Provide the (X, Y) coordinate of the cell's center where the given text is located.  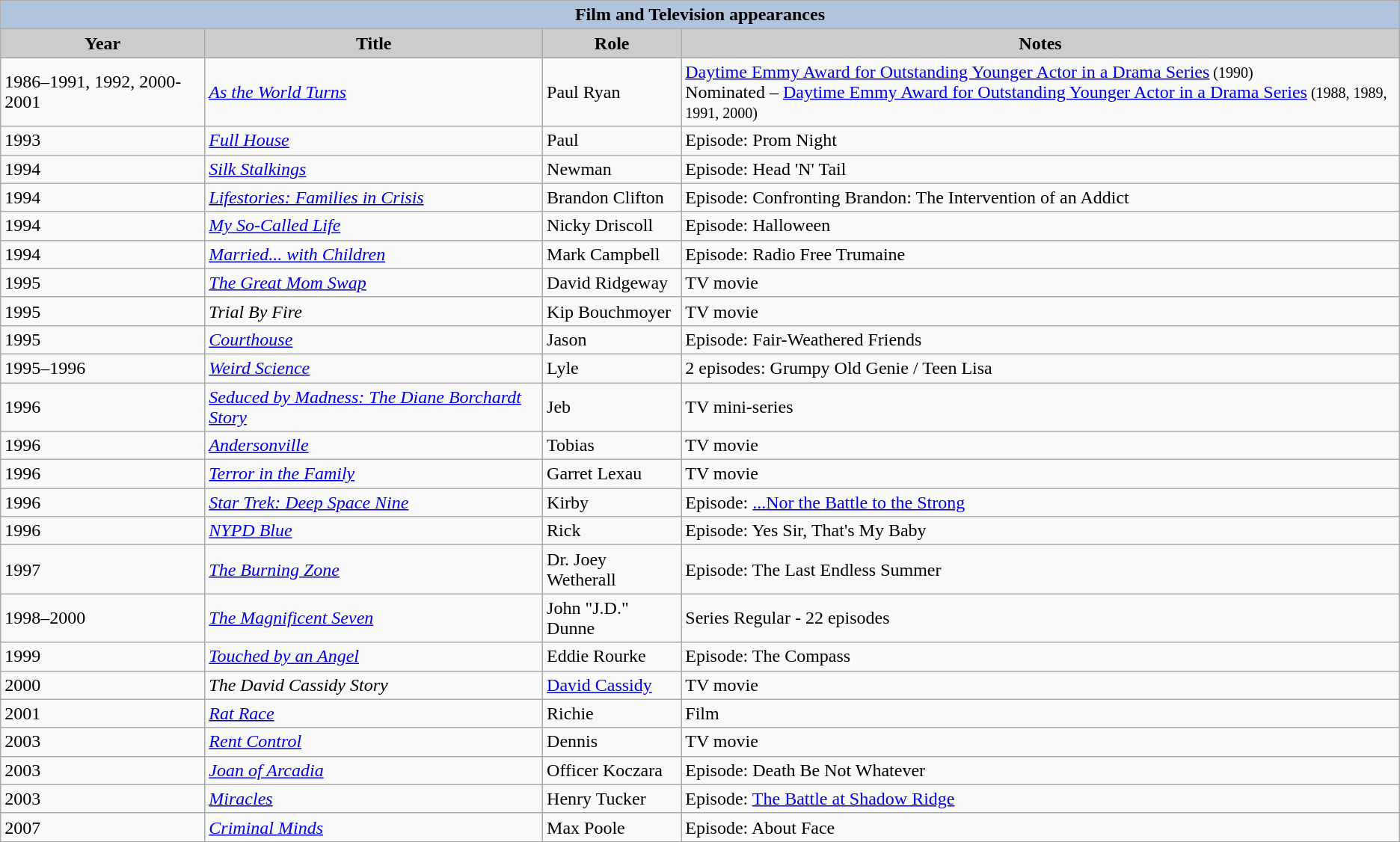
Weird Science (374, 368)
2000 (103, 685)
Title (374, 43)
Garret Lexau (612, 474)
Max Poole (612, 827)
Andersonville (374, 446)
Series Regular - 22 episodes (1040, 618)
The Burning Zone (374, 570)
2 episodes: Grumpy Old Genie / Teen Lisa (1040, 368)
Role (612, 43)
Criminal Minds (374, 827)
Episode: Confronting Brandon: The Intervention of an Addict (1040, 197)
The Magnificent Seven (374, 618)
Eddie Rourke (612, 657)
Film and Television appearances (700, 15)
Henry Tucker (612, 799)
Dennis (612, 742)
2007 (103, 827)
NYPD Blue (374, 531)
David Cassidy (612, 685)
Kip Bouchmoyer (612, 311)
Tobias (612, 446)
My So-Called Life (374, 226)
Richie (612, 713)
Star Trek: Deep Space Nine (374, 503)
Episode: Radio Free Trumaine (1040, 254)
Kirby (612, 503)
Miracles (374, 799)
Episode: The Compass (1040, 657)
Lyle (612, 368)
2001 (103, 713)
Film (1040, 713)
1997 (103, 570)
Rent Control (374, 742)
TV mini-series (1040, 407)
David Ridgeway (612, 283)
Seduced by Madness: The Diane Borchardt Story (374, 407)
Episode: The Battle at Shadow Ridge (1040, 799)
Brandon Clifton (612, 197)
Newman (612, 169)
Episode: Halloween (1040, 226)
Touched by an Angel (374, 657)
Terror in the Family (374, 474)
The David Cassidy Story (374, 685)
Jason (612, 339)
Married... with Children (374, 254)
Episode: Yes Sir, That's My Baby (1040, 531)
Notes (1040, 43)
Jeb (612, 407)
John "J.D." Dunne (612, 618)
Year (103, 43)
Episode: Prom Night (1040, 141)
Trial By Fire (374, 311)
Episode: Death Be Not Whatever (1040, 770)
Mark Campbell (612, 254)
Paul Ryan (612, 92)
1993 (103, 141)
Paul (612, 141)
Episode: ...Nor the Battle to the Strong (1040, 503)
Officer Koczara (612, 770)
Episode: About Face (1040, 827)
Courthouse (374, 339)
The Great Mom Swap (374, 283)
Joan of Arcadia (374, 770)
1999 (103, 657)
Full House (374, 141)
1998–2000 (103, 618)
Episode: The Last Endless Summer (1040, 570)
1986–1991, 1992, 2000-2001 (103, 92)
Silk Stalkings (374, 169)
Nicky Driscoll (612, 226)
Episode: Fair-Weathered Friends (1040, 339)
Rat Race (374, 713)
Dr. Joey Wetherall (612, 570)
Lifestories: Families in Crisis (374, 197)
Rick (612, 531)
Episode: Head 'N' Tail (1040, 169)
1995–1996 (103, 368)
As the World Turns (374, 92)
